Scan for the cell matching the given text and deliver its [x, y] coordinate at center. 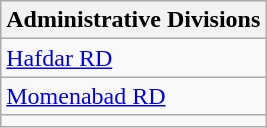
Hafdar RD [134, 58]
Momenabad RD [134, 96]
Administrative Divisions [134, 20]
